From the cell containing the given text, extract its center point as [x, y] coordinate. 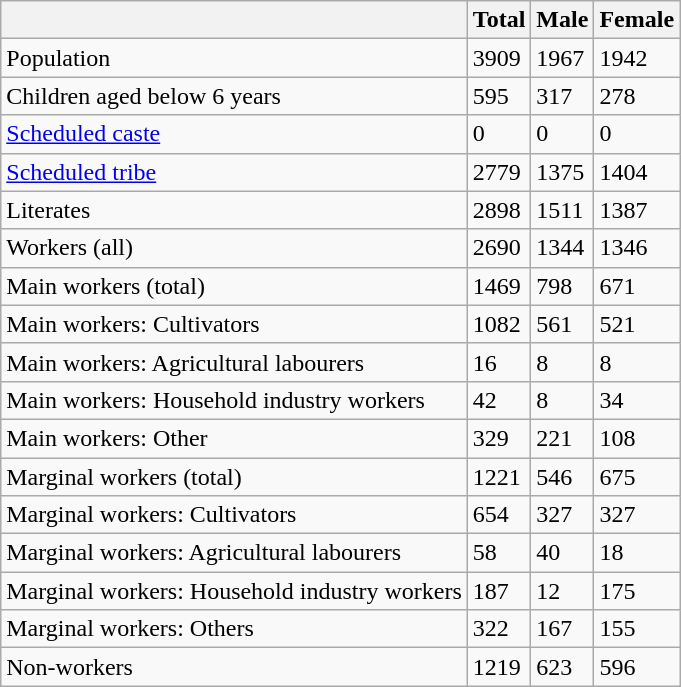
Main workers: Other [234, 438]
595 [499, 96]
Main workers (total) [234, 286]
42 [499, 400]
16 [499, 362]
Main workers: Household industry workers [234, 400]
Marginal workers: Agricultural labourers [234, 553]
3909 [499, 58]
278 [637, 96]
623 [562, 667]
Main workers: Cultivators [234, 324]
108 [637, 438]
Male [562, 20]
329 [499, 438]
798 [562, 286]
2898 [499, 210]
654 [499, 515]
2779 [499, 172]
1219 [499, 667]
Scheduled caste [234, 134]
1221 [499, 477]
Marginal workers: Others [234, 629]
1387 [637, 210]
1375 [562, 172]
1967 [562, 58]
Female [637, 20]
675 [637, 477]
561 [562, 324]
1344 [562, 248]
671 [637, 286]
546 [562, 477]
34 [637, 400]
1346 [637, 248]
167 [562, 629]
2690 [499, 248]
Total [499, 20]
Children aged below 6 years [234, 96]
Scheduled tribe [234, 172]
317 [562, 96]
Non-workers [234, 667]
Marginal workers: Household industry workers [234, 591]
Population [234, 58]
221 [562, 438]
521 [637, 324]
1082 [499, 324]
155 [637, 629]
187 [499, 591]
1942 [637, 58]
596 [637, 667]
12 [562, 591]
Marginal workers (total) [234, 477]
Main workers: Agricultural labourers [234, 362]
175 [637, 591]
58 [499, 553]
1511 [562, 210]
1404 [637, 172]
Literates [234, 210]
Marginal workers: Cultivators [234, 515]
1469 [499, 286]
18 [637, 553]
322 [499, 629]
Workers (all) [234, 248]
40 [562, 553]
